Capture the cell that displays the provided text and extract its [x, y] central coordinate. 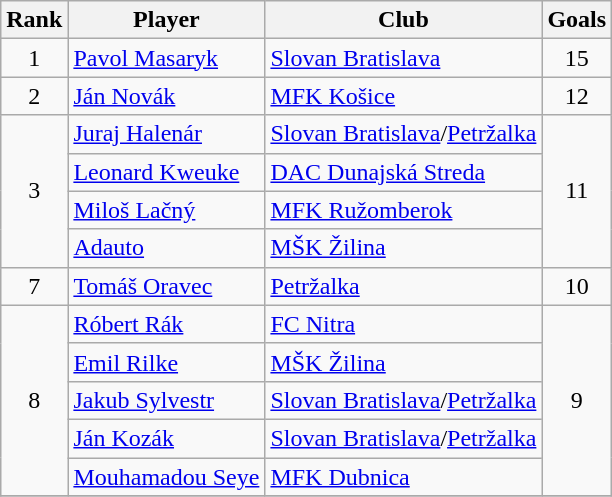
2 [34, 96]
9 [577, 400]
Goals [577, 20]
1 [34, 58]
10 [577, 286]
7 [34, 286]
Player [166, 20]
Club [404, 20]
Rank [34, 20]
Leonard Kweuke [166, 172]
Slovan Bratislava [404, 58]
Pavol Masaryk [166, 58]
12 [577, 96]
Tomáš Oravec [166, 286]
11 [577, 191]
Mouhamadou Seye [166, 477]
Ján Novák [166, 96]
MFK Dubnica [404, 477]
FC Nitra [404, 324]
DAC Dunajská Streda [404, 172]
Ján Kozák [166, 438]
Miloš Lačný [166, 210]
Juraj Halenár [166, 134]
Róbert Rák [166, 324]
MFK Ružomberok [404, 210]
3 [34, 191]
MFK Košice [404, 96]
Jakub Sylvestr [166, 400]
8 [34, 400]
Emil Rilke [166, 362]
Petržalka [404, 286]
15 [577, 58]
Adauto [166, 248]
